Identify which cell holds the provided text, then report its (x, y) central coordinate. 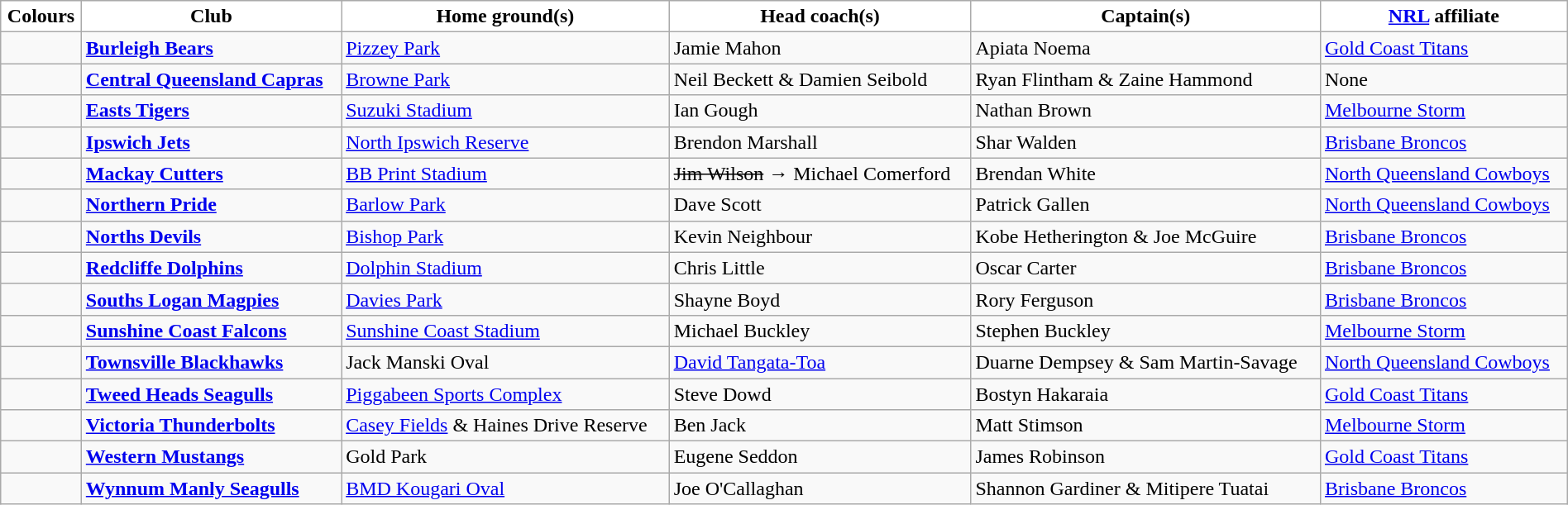
Shannon Gardiner & Mitipere Tuatai (1146, 488)
Browne Park (506, 79)
Neil Beckett & Damien Seibold (820, 79)
None (1444, 79)
Jamie Mahon (820, 48)
Jack Manski Oval (506, 362)
Head coach(s) (820, 17)
Joe O'Callaghan (820, 488)
Jim Wilson → Michael Comerford (820, 174)
North Ipswich Reserve (506, 142)
Steve Dowd (820, 394)
Pizzey Park (506, 48)
Chris Little (820, 268)
Shayne Boyd (820, 299)
Eugene Seddon (820, 457)
Michael Buckley (820, 331)
Dave Scott (820, 205)
Central Queensland Capras (211, 79)
Souths Logan Magpies (211, 299)
Ben Jack (820, 426)
Casey Fields & Haines Drive Reserve (506, 426)
Mackay Cutters (211, 174)
Nathan Brown (1146, 111)
Northern Pride (211, 205)
Brendan White (1146, 174)
Ryan Flintham & Zaine Hammond (1146, 79)
NRL affiliate (1444, 17)
Ipswich Jets (211, 142)
Stephen Buckley (1146, 331)
Home ground(s) (506, 17)
Ian Gough (820, 111)
Brendon Marshall (820, 142)
Apiata Noema (1146, 48)
Bishop Park (506, 236)
Colours (41, 17)
Sunshine Coast Falcons (211, 331)
Tweed Heads Seagulls (211, 394)
BMD Kougari Oval (506, 488)
Oscar Carter (1146, 268)
Burleigh Bears (211, 48)
Captain(s) (1146, 17)
Norths Devils (211, 236)
David Tangata-Toa (820, 362)
BB Print Stadium (506, 174)
Gold Park (506, 457)
Wynnum Manly Seagulls (211, 488)
Suzuki Stadium (506, 111)
Dolphin Stadium (506, 268)
Patrick Gallen (1146, 205)
Rory Ferguson (1146, 299)
Townsville Blackhawks (211, 362)
Club (211, 17)
Barlow Park (506, 205)
Matt Stimson (1146, 426)
Victoria Thunderbolts (211, 426)
Kevin Neighbour (820, 236)
Western Mustangs (211, 457)
Davies Park (506, 299)
Piggabeen Sports Complex (506, 394)
Shar Walden (1146, 142)
James Robinson (1146, 457)
Duarne Dempsey & Sam Martin-Savage (1146, 362)
Sunshine Coast Stadium (506, 331)
Easts Tigers (211, 111)
Bostyn Hakaraia (1146, 394)
Kobe Hetherington & Joe McGuire (1146, 236)
Redcliffe Dolphins (211, 268)
